Pinpoint the cell where the given text exists, returning its [x, y] midpoint coordinate. 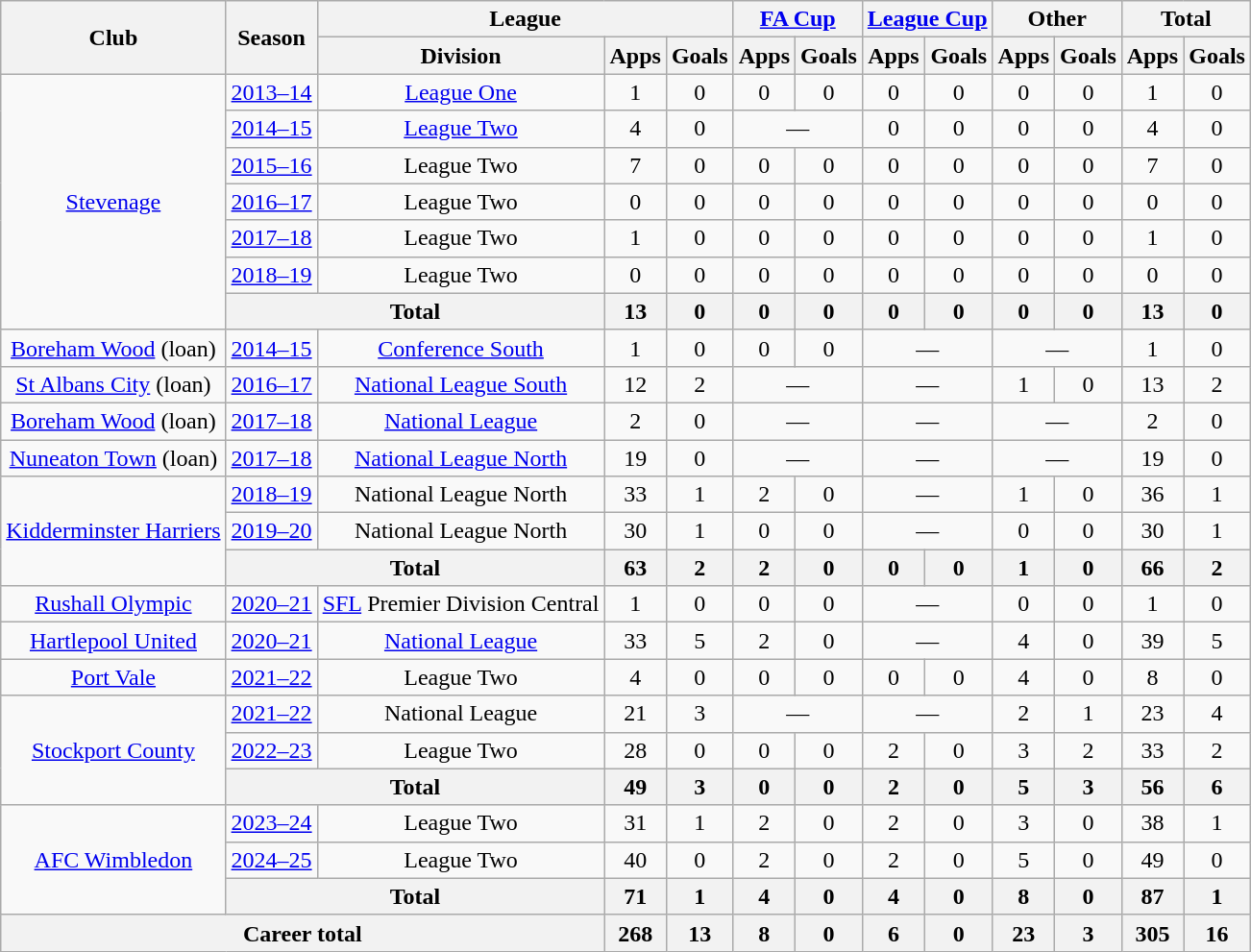
League Cup [927, 19]
66 [1152, 568]
63 [635, 568]
SFL Premier Division Central [461, 604]
Division [461, 56]
12 [635, 384]
2023–24 [271, 823]
16 [1217, 933]
38 [1152, 823]
Other [1057, 19]
AFC Wimbledon [113, 860]
Nuneaton Town (loan) [113, 458]
2019–20 [271, 531]
St Albans City (loan) [113, 384]
2015–16 [271, 165]
268 [635, 933]
Stockport County [113, 750]
Kidderminster Harriers [113, 531]
Club [113, 37]
36 [1152, 495]
League One [461, 92]
305 [1152, 933]
87 [1152, 896]
Rushall Olympic [113, 604]
Conference South [461, 348]
League [525, 19]
Season [271, 37]
28 [635, 750]
40 [635, 860]
2013–14 [271, 92]
Stevenage [113, 202]
Port Vale [113, 677]
National League South [461, 384]
39 [1152, 641]
2024–25 [271, 860]
31 [635, 823]
71 [635, 896]
2022–23 [271, 750]
Hartlepool United [113, 641]
Career total [303, 933]
56 [1152, 787]
21 [635, 714]
FA Cup [797, 19]
